Locate the cell with the specified text and output its [x, y] center coordinate. 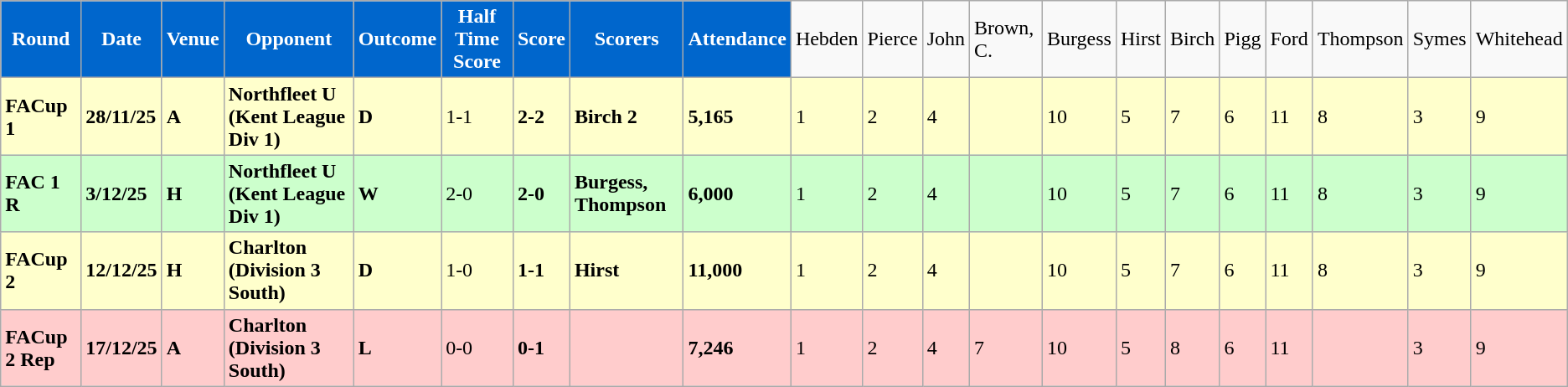
Brown, C. [1007, 39]
0-0 [477, 348]
3/12/25 [121, 193]
5,165 [737, 116]
17/12/25 [121, 348]
Attendance [737, 39]
1-0 [477, 271]
Opponent [288, 39]
L [397, 348]
11,000 [737, 271]
Half Time Score [477, 39]
FACup 2 Rep [41, 348]
Burgess [1079, 39]
Burgess, Thompson [627, 193]
Birch [1192, 39]
Score [541, 39]
28/11/25 [121, 116]
12/12/25 [121, 271]
Outcome [397, 39]
W [397, 193]
0-1 [541, 348]
Pierce [893, 39]
Venue [193, 39]
Ford [1289, 39]
7,246 [737, 348]
Scorers [627, 39]
FACup 1 [41, 116]
FACup 2 [41, 271]
2-2 [541, 116]
Date [121, 39]
Birch 2 [627, 116]
Pigg [1243, 39]
John [946, 39]
Round [41, 39]
Hebden [827, 39]
FAC 1 R [41, 193]
Thompson [1360, 39]
6,000 [737, 193]
Symes [1439, 39]
Whitehead [1519, 39]
